Return [X, Y] of the center of cell containing provided text 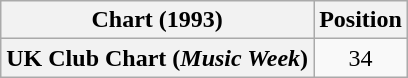
Position [361, 20]
Chart (1993) [158, 20]
34 [361, 58]
UK Club Chart (Music Week) [158, 58]
